Determine the [X, Y] coordinate at the center of the cell enclosing the given text.  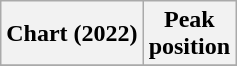
Peakposition [189, 34]
Chart (2022) [72, 34]
